Detect which cell encompasses the target text, then output its (x, y) center coordinate. 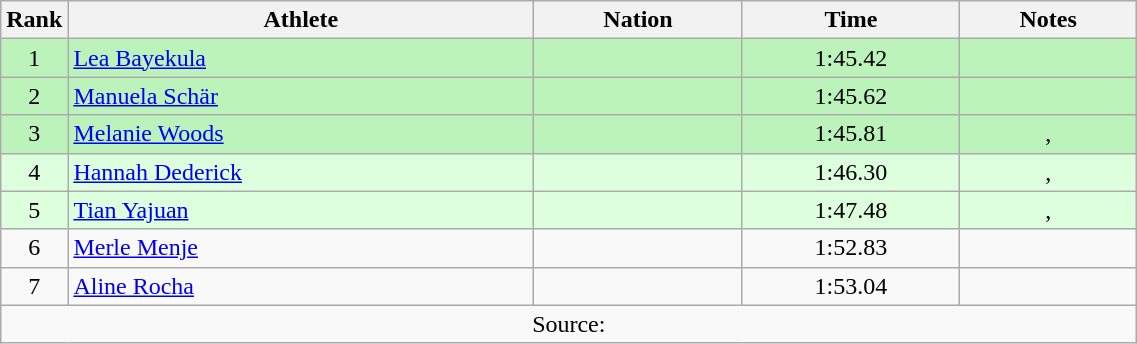
7 (34, 286)
Hannah Dederick (301, 172)
Tian Yajuan (301, 210)
Notes (1048, 20)
Merle Menje (301, 248)
Melanie Woods (301, 134)
1:46.30 (850, 172)
2 (34, 96)
6 (34, 248)
4 (34, 172)
Nation (638, 20)
1:45.62 (850, 96)
Manuela Schär (301, 96)
1 (34, 58)
3 (34, 134)
1:53.04 (850, 286)
Rank (34, 20)
Lea Bayekula (301, 58)
Time (850, 20)
5 (34, 210)
1:47.48 (850, 210)
1:52.83 (850, 248)
Source: (569, 324)
1:45.81 (850, 134)
Aline Rocha (301, 286)
Athlete (301, 20)
1:45.42 (850, 58)
